For the text-containing cell, return its midpoint in [x, y] coordinate format. 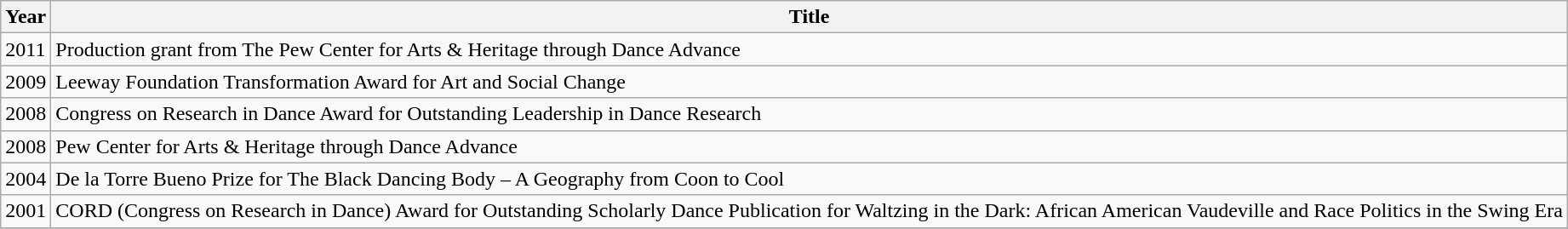
De la Torre Bueno Prize for The Black Dancing Body – A Geography from Coon to Cool [810, 179]
2004 [26, 179]
Leeway Foundation Transformation Award for Art and Social Change [810, 82]
Pew Center for Arts & Heritage through Dance Advance [810, 146]
Congress on Research in Dance Award for Outstanding Leadership in Dance Research [810, 114]
2009 [26, 82]
Year [26, 17]
2011 [26, 49]
Title [810, 17]
Production grant from The Pew Center for Arts & Heritage through Dance Advance [810, 49]
2001 [26, 211]
